Capture the cell that displays the provided text and extract its (X, Y) central coordinate. 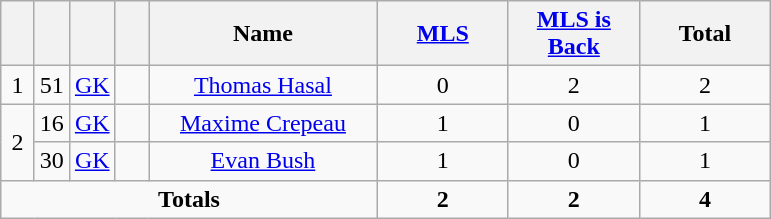
Totals (189, 199)
Name (264, 34)
51 (52, 85)
Thomas Hasal (264, 85)
Maxime Crepeau (264, 123)
4 (704, 199)
30 (52, 161)
MLS (442, 34)
16 (52, 123)
MLS is Back (574, 34)
Total (704, 34)
Evan Bush (264, 161)
